Scan for the cell matching the given text and deliver its [x, y] coordinate at center. 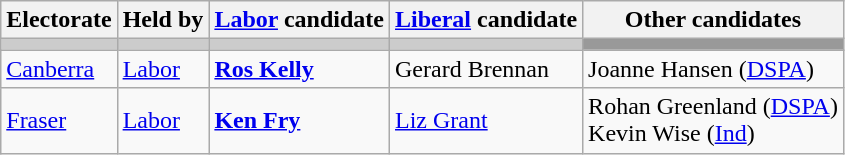
Ken Fry [300, 120]
Rohan Greenland (DSPA)Kevin Wise (Ind) [714, 120]
Liberal candidate [486, 20]
Liz Grant [486, 120]
Held by [163, 20]
Fraser [59, 120]
Gerard Brennan [486, 69]
Joanne Hansen (DSPA) [714, 69]
Ros Kelly [300, 69]
Labor candidate [300, 20]
Electorate [59, 20]
Other candidates [714, 20]
Canberra [59, 69]
